Output the (x, y) coordinate of the center of the cell containing the given text.  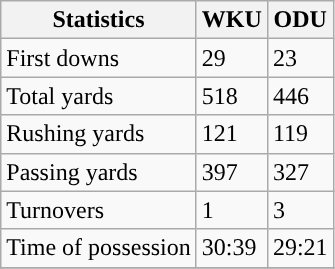
WKU (232, 20)
30:39 (232, 248)
397 (232, 172)
Statistics (99, 20)
29:21 (300, 248)
121 (232, 134)
1 (232, 210)
Passing yards (99, 172)
Total yards (99, 96)
First downs (99, 58)
29 (232, 58)
ODU (300, 20)
Turnovers (99, 210)
Time of possession (99, 248)
Rushing yards (99, 134)
518 (232, 96)
119 (300, 134)
3 (300, 210)
446 (300, 96)
23 (300, 58)
327 (300, 172)
